Find where the given text appears and provide that cell's center as [X, Y] coordinate. 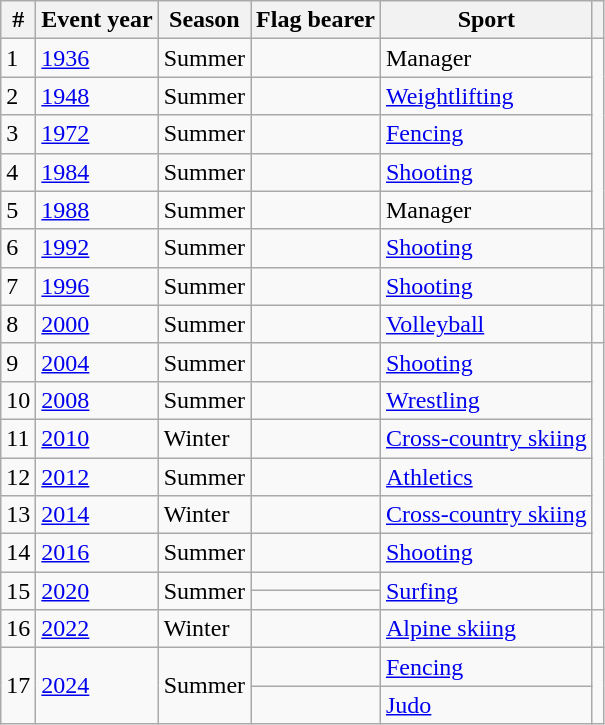
Surfing [486, 591]
5 [18, 210]
10 [18, 400]
Season [204, 20]
14 [18, 553]
1936 [97, 58]
2022 [97, 629]
Sport [486, 20]
9 [18, 362]
11 [18, 438]
6 [18, 248]
15 [18, 591]
16 [18, 629]
1972 [97, 134]
8 [18, 324]
Volleyball [486, 324]
2010 [97, 438]
Judo [486, 705]
2008 [97, 400]
2000 [97, 324]
12 [18, 477]
2016 [97, 553]
Flag bearer [316, 20]
Alpine skiing [486, 629]
Weightlifting [486, 96]
2012 [97, 477]
2014 [97, 515]
1996 [97, 286]
# [18, 20]
2020 [97, 591]
Event year [97, 20]
13 [18, 515]
1984 [97, 172]
1988 [97, 210]
Wrestling [486, 400]
Athletics [486, 477]
2 [18, 96]
3 [18, 134]
1992 [97, 248]
7 [18, 286]
1948 [97, 96]
1 [18, 58]
4 [18, 172]
17 [18, 686]
2024 [97, 686]
2004 [97, 362]
